Locate the cell with the specified text and output its [x, y] center coordinate. 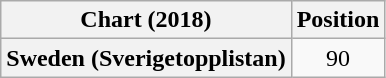
Chart (2018) [146, 20]
Sweden (Sverigetopplistan) [146, 58]
Position [338, 20]
90 [338, 58]
